Return [x, y] of the center of cell containing provided text 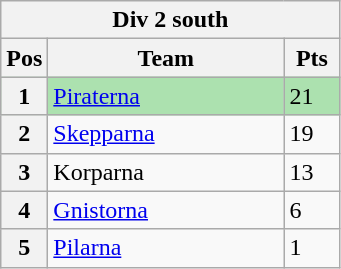
Team [166, 58]
6 [312, 210]
Gnistorna [166, 210]
5 [24, 248]
Korparna [166, 172]
Div 2 south [170, 20]
Piraterna [166, 96]
Pilarna [166, 248]
Pts [312, 58]
2 [24, 134]
3 [24, 172]
Pos [24, 58]
21 [312, 96]
19 [312, 134]
4 [24, 210]
Skepparna [166, 134]
13 [312, 172]
